Extract the (x, y) coordinate from the center of the cell holding the provided text.  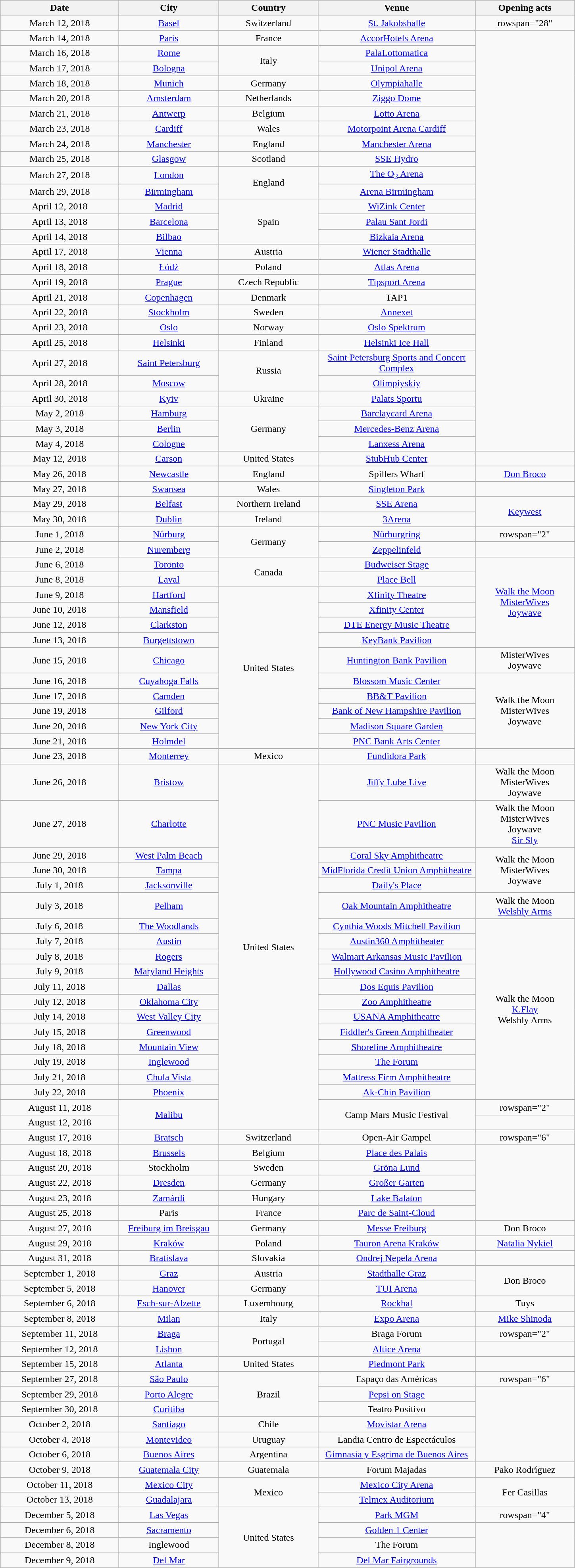
Milan (169, 1319)
September 15, 2018 (60, 1364)
Gröna Lund (397, 1167)
July 1, 2018 (60, 885)
Manchester (169, 144)
October 4, 2018 (60, 1440)
September 29, 2018 (60, 1394)
Atlanta (169, 1364)
Piedmont Park (397, 1364)
July 15, 2018 (60, 1032)
May 27, 2018 (60, 489)
Place Bell (397, 579)
May 3, 2018 (60, 429)
March 21, 2018 (60, 113)
Oslo Spektrum (397, 327)
WiZink Center (397, 207)
Zeppelinfeld (397, 549)
Oklahoma City (169, 1002)
Dresden (169, 1183)
Phoenix (169, 1092)
Altice Arena (397, 1349)
Parc de Saint-Cloud (397, 1213)
Belfast (169, 504)
City (169, 8)
Singleton Park (397, 489)
Lotto Arena (397, 113)
Palats Sportu (397, 399)
Łódź (169, 267)
The Woodlands (169, 926)
March 14, 2018 (60, 38)
December 8, 2018 (60, 1545)
August 27, 2018 (60, 1228)
Uruguay (268, 1440)
August 18, 2018 (60, 1152)
Nuremberg (169, 549)
Madrid (169, 207)
Bank of New Hampshire Pavilion (397, 711)
Hollywood Casino Amphitheatre (397, 972)
Shoreline Amphitheatre (397, 1047)
Braga (169, 1334)
Tampa (169, 870)
Cynthia Woods Mitchell Pavilion (397, 926)
Nürburg (169, 534)
Norway (268, 327)
Fiddler's Green Amphitheater (397, 1032)
Dallas (169, 987)
Montevideo (169, 1440)
Olympiahalle (397, 83)
Budweiser Stage (397, 564)
Jacksonville (169, 885)
Daily's Place (397, 885)
Rome (169, 53)
December 6, 2018 (60, 1530)
Blossom Music Center (397, 681)
Laval (169, 579)
Pepsi on Stage (397, 1394)
June 10, 2018 (60, 610)
Finland (268, 342)
Walk the MoonMisterWivesJoywaveSir Sly (525, 824)
Xfinity Theatre (397, 594)
August 20, 2018 (60, 1167)
Holmdel (169, 741)
Luxembourg (268, 1303)
London (169, 175)
September 11, 2018 (60, 1334)
Mexico City (169, 1485)
West Palm Beach (169, 855)
Freiburg im Breisgau (169, 1228)
Carson (169, 459)
September 5, 2018 (60, 1288)
Brazil (268, 1394)
Burgettstown (169, 640)
September 12, 2018 (60, 1349)
May 12, 2018 (60, 459)
Stadthalle Graz (397, 1273)
Hanover (169, 1288)
Kraków (169, 1243)
Chula Vista (169, 1077)
July 19, 2018 (60, 1062)
Nürburgring (397, 534)
Gimnasia y Esgrima de Buenos Aires (397, 1455)
Toronto (169, 564)
Greenwood (169, 1032)
Palau Sant Jordi (397, 222)
October 11, 2018 (60, 1485)
Mountain View (169, 1047)
March 25, 2018 (60, 159)
Scotland (268, 159)
Swansea (169, 489)
June 8, 2018 (60, 579)
April 25, 2018 (60, 342)
Unipol Arena (397, 68)
April 19, 2018 (60, 282)
Natalia Nykiel (525, 1243)
Porto Alegre (169, 1394)
Barclaycard Arena (397, 414)
Basel (169, 23)
Guatemala City (169, 1470)
Pako Rodríguez (525, 1470)
Santiago (169, 1424)
StubHub Center (397, 459)
AccorHotels Arena (397, 38)
Mercedes-Benz Arena (397, 429)
Chile (268, 1424)
Messe Freiburg (397, 1228)
rowspan="4" (525, 1515)
August 22, 2018 (60, 1183)
Keywest (525, 512)
Mexico City Arena (397, 1485)
May 29, 2018 (60, 504)
Esch-sur-Alzette (169, 1303)
PNC Music Pavilion (397, 824)
Spillers Wharf (397, 474)
Rogers (169, 957)
Kyiv (169, 399)
Annexet (397, 312)
June 13, 2018 (60, 640)
Dublin (169, 519)
August 23, 2018 (60, 1198)
September 6, 2018 (60, 1303)
July 7, 2018 (60, 941)
Fer Casillas (525, 1492)
Landia Centro de Espectáculos (397, 1440)
October 13, 2018 (60, 1500)
Country (268, 8)
Park MGM (397, 1515)
Expo Arena (397, 1319)
June 23, 2018 (60, 756)
April 27, 2018 (60, 362)
Antwerp (169, 113)
May 4, 2018 (60, 444)
3Arena (397, 519)
Berlin (169, 429)
Newcastle (169, 474)
Mattress Firm Amphitheatre (397, 1077)
June 17, 2018 (60, 696)
Espaço das Américas (397, 1379)
Fundidora Park (397, 756)
April 22, 2018 (60, 312)
May 2, 2018 (60, 414)
August 11, 2018 (60, 1107)
March 17, 2018 (60, 68)
Ireland (268, 519)
Tuys (525, 1303)
September 27, 2018 (60, 1379)
March 18, 2018 (60, 83)
Place des Palais (397, 1152)
June 26, 2018 (60, 782)
Northern Ireland (268, 504)
March 16, 2018 (60, 53)
Curitiba (169, 1409)
May 26, 2018 (60, 474)
SSE Hydro (397, 159)
June 19, 2018 (60, 711)
Helsinki Ice Hall (397, 342)
Hamburg (169, 414)
August 29, 2018 (60, 1243)
Chicago (169, 661)
Russia (268, 370)
Copenhagen (169, 297)
Bilbao (169, 237)
Bologna (169, 68)
Glasgow (169, 159)
October 2, 2018 (60, 1424)
April 30, 2018 (60, 399)
Großer Garten (397, 1183)
March 29, 2018 (60, 192)
Rockhal (397, 1303)
June 2, 2018 (60, 549)
Del Mar (169, 1560)
TAP1 (397, 297)
Bratsch (169, 1137)
August 25, 2018 (60, 1213)
June 20, 2018 (60, 726)
Pelham (169, 906)
Walk the MoonWelshly Arms (525, 906)
Amsterdam (169, 98)
June 12, 2018 (60, 625)
Wiener Stadthalle (397, 252)
April 23, 2018 (60, 327)
March 27, 2018 (60, 175)
July 3, 2018 (60, 906)
July 22, 2018 (60, 1092)
Portugal (268, 1341)
Las Vegas (169, 1515)
rowspan="28" (525, 23)
September 30, 2018 (60, 1409)
Walmart Arkansas Music Pavilion (397, 957)
July 9, 2018 (60, 972)
Austin360 Amphitheater (397, 941)
St. Jakobshalle (397, 23)
April 18, 2018 (60, 267)
Dos Equis Pavilion (397, 987)
Olimpiyskiy (397, 383)
Hungary (268, 1198)
Lisbon (169, 1349)
Xfinity Center (397, 610)
USANA Amphitheatre (397, 1017)
Lake Balaton (397, 1198)
Camden (169, 696)
June 29, 2018 (60, 855)
Lanxess Arena (397, 444)
Madison Square Garden (397, 726)
Tipsport Arena (397, 282)
Manchester Arena (397, 144)
Charlotte (169, 824)
Saint Petersburg Sports and Concert Complex (397, 362)
June 21, 2018 (60, 741)
December 5, 2018 (60, 1515)
Hartford (169, 594)
April 28, 2018 (60, 383)
West Valley City (169, 1017)
June 9, 2018 (60, 594)
Atlas Arena (397, 267)
September 1, 2018 (60, 1273)
Barcelona (169, 222)
Sacramento (169, 1530)
June 15, 2018 (60, 661)
June 1, 2018 (60, 534)
Ondrej Nepela Arena (397, 1258)
April 17, 2018 (60, 252)
São Paulo (169, 1379)
Tauron Arena Kraków (397, 1243)
Cuyahoga Falls (169, 681)
BB&T Pavilion (397, 696)
Huntington Bank Pavilion (397, 661)
Cardiff (169, 128)
Camp Mars Music Festival (397, 1115)
June 6, 2018 (60, 564)
Munich (169, 83)
October 9, 2018 (60, 1470)
Clarkston (169, 625)
Ziggo Dome (397, 98)
TUI Arena (397, 1288)
Bizkaia Arena (397, 237)
Spain (268, 222)
July 14, 2018 (60, 1017)
Mike Shinoda (525, 1319)
Helsinki (169, 342)
Oak Mountain Amphitheatre (397, 906)
Forum Majadas (397, 1470)
May 30, 2018 (60, 519)
August 12, 2018 (60, 1122)
Venue (397, 8)
Graz (169, 1273)
Guadalajara (169, 1500)
Movistar Arena (397, 1424)
October 6, 2018 (60, 1455)
New York City (169, 726)
July 8, 2018 (60, 957)
Austin (169, 941)
Oslo (169, 327)
SSE Arena (397, 504)
Teatro Positivo (397, 1409)
Zamárdi (169, 1198)
Birmingham (169, 192)
DTE Energy Music Theatre (397, 625)
Canada (268, 572)
Motorpoint Arena Cardiff (397, 128)
PalaLottomatica (397, 53)
Braga Forum (397, 1334)
Coral Sky Amphitheatre (397, 855)
March 23, 2018 (60, 128)
Saint Petersburg (169, 362)
Ak-Chin Pavilion (397, 1092)
Bristow (169, 782)
Slovakia (268, 1258)
PNC Bank Arts Center (397, 741)
September 8, 2018 (60, 1319)
MidFlorida Credit Union Amphitheatre (397, 870)
July 12, 2018 (60, 1002)
June 30, 2018 (60, 870)
August 31, 2018 (60, 1258)
July 21, 2018 (60, 1077)
Arena Birmingham (397, 192)
Brussels (169, 1152)
The O2 Arena (397, 175)
Open-Air Gampel (397, 1137)
Cologne (169, 444)
Gilford (169, 711)
August 17, 2018 (60, 1137)
June 16, 2018 (60, 681)
Golden 1 Center (397, 1530)
Vienna (169, 252)
Zoo Amphitheatre (397, 1002)
April 12, 2018 (60, 207)
Monterrey (169, 756)
March 12, 2018 (60, 23)
Maryland Heights (169, 972)
Date (60, 8)
Denmark (268, 297)
April 14, 2018 (60, 237)
MisterWivesJoywave (525, 661)
KeyBank Pavilion (397, 640)
Argentina (268, 1455)
Opening acts (525, 8)
Bratislava (169, 1258)
Ukraine (268, 399)
Del Mar Fairgrounds (397, 1560)
April 13, 2018 (60, 222)
Walk the MoonK.FlayWelshly Arms (525, 1009)
April 21, 2018 (60, 297)
March 20, 2018 (60, 98)
Malibu (169, 1115)
July 11, 2018 (60, 987)
July 6, 2018 (60, 926)
December 9, 2018 (60, 1560)
Czech Republic (268, 282)
Prague (169, 282)
Buenos Aires (169, 1455)
July 18, 2018 (60, 1047)
Jiffy Lube Live (397, 782)
June 27, 2018 (60, 824)
Moscow (169, 383)
Guatemala (268, 1470)
Mansfield (169, 610)
March 24, 2018 (60, 144)
Telmex Auditorium (397, 1500)
Netherlands (268, 98)
